Locate the cell with the specified text and output its (x, y) center coordinate. 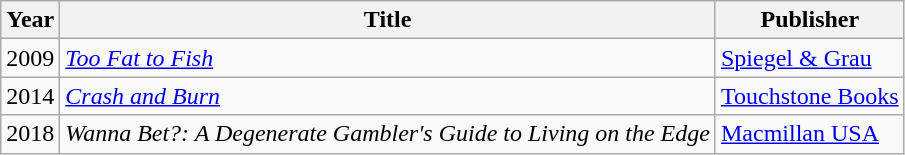
Macmillan USA (810, 134)
Title (388, 20)
Wanna Bet?: A Degenerate Gambler's Guide to Living on the Edge (388, 134)
Year (30, 20)
Too Fat to Fish (388, 58)
2014 (30, 96)
2009 (30, 58)
Spiegel & Grau (810, 58)
Publisher (810, 20)
2018 (30, 134)
Crash and Burn (388, 96)
Touchstone Books (810, 96)
